Identify which cell holds the provided text, then report its [x, y] central coordinate. 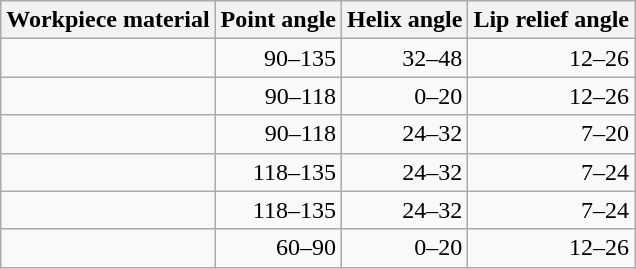
Point angle [278, 20]
60–90 [278, 248]
Workpiece material [108, 20]
Lip relief angle [552, 20]
Helix angle [404, 20]
90–135 [278, 58]
32–48 [404, 58]
7–20 [552, 134]
